Detect which cell encompasses the target text, then output its [X, Y] center coordinate. 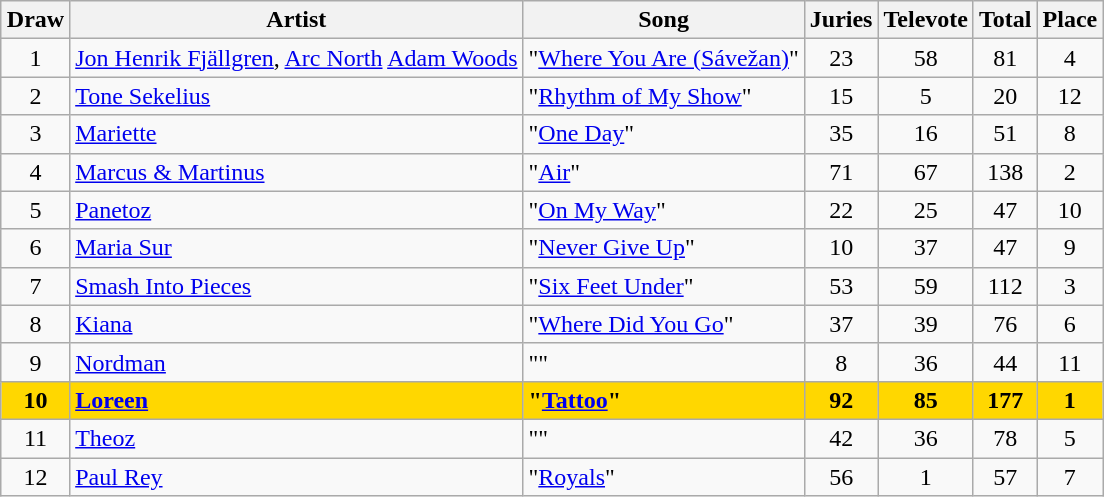
44 [1005, 362]
"Air" [664, 172]
138 [1005, 172]
Juries [841, 20]
59 [926, 286]
"One Day" [664, 134]
"Never Give Up" [664, 248]
Loreen [296, 400]
15 [841, 96]
Song [664, 20]
Artist [296, 20]
42 [841, 438]
112 [1005, 286]
Kiana [296, 324]
57 [1005, 477]
92 [841, 400]
67 [926, 172]
53 [841, 286]
"On My Way" [664, 210]
Jon Henrik Fjällgren, Arc North Adam Woods [296, 58]
Place [1070, 20]
81 [1005, 58]
Tone Sekelius [296, 96]
Nordman [296, 362]
76 [1005, 324]
78 [1005, 438]
Televote [926, 20]
Paul Rey [296, 477]
"Where Did You Go" [664, 324]
39 [926, 324]
Panetoz [296, 210]
"Royals" [664, 477]
20 [1005, 96]
25 [926, 210]
Maria Sur [296, 248]
35 [841, 134]
Smash Into Pieces [296, 286]
"Tattoo" [664, 400]
16 [926, 134]
58 [926, 58]
"Six Feet Under" [664, 286]
23 [841, 58]
51 [1005, 134]
Total [1005, 20]
"Where You Are (Sávežan)" [664, 58]
Marcus & Martinus [296, 172]
"Rhythm of My Show" [664, 96]
56 [841, 477]
Draw [35, 20]
71 [841, 172]
85 [926, 400]
Mariette [296, 134]
Theoz [296, 438]
22 [841, 210]
177 [1005, 400]
